Extract the (x, y) coordinate from the center of the cell holding the provided text.  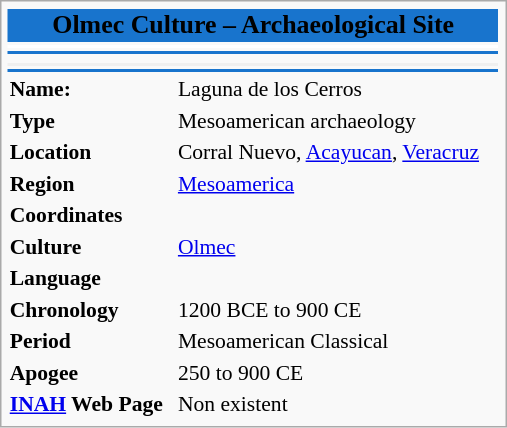
Mesoamerican archaeology (337, 120)
Culture (90, 246)
Laguna de los Cerros (337, 89)
Corral Nuevo, Acayucan, Veracruz (337, 152)
Olmec Culture – Archaeological Site (253, 26)
Apogee (90, 372)
Location (90, 152)
Name: (90, 89)
Mesoamerica (337, 183)
250 to 900 CE (337, 372)
Olmec (337, 246)
Type (90, 120)
Language (90, 278)
Coordinates (90, 215)
Region (90, 183)
INAH Web Page (90, 404)
Chronology (90, 309)
Mesoamerican Classical (337, 341)
Non existent (337, 404)
Period (90, 341)
1200 BCE to 900 CE (337, 309)
